Detect which cell encompasses the target text, then output its [x, y] center coordinate. 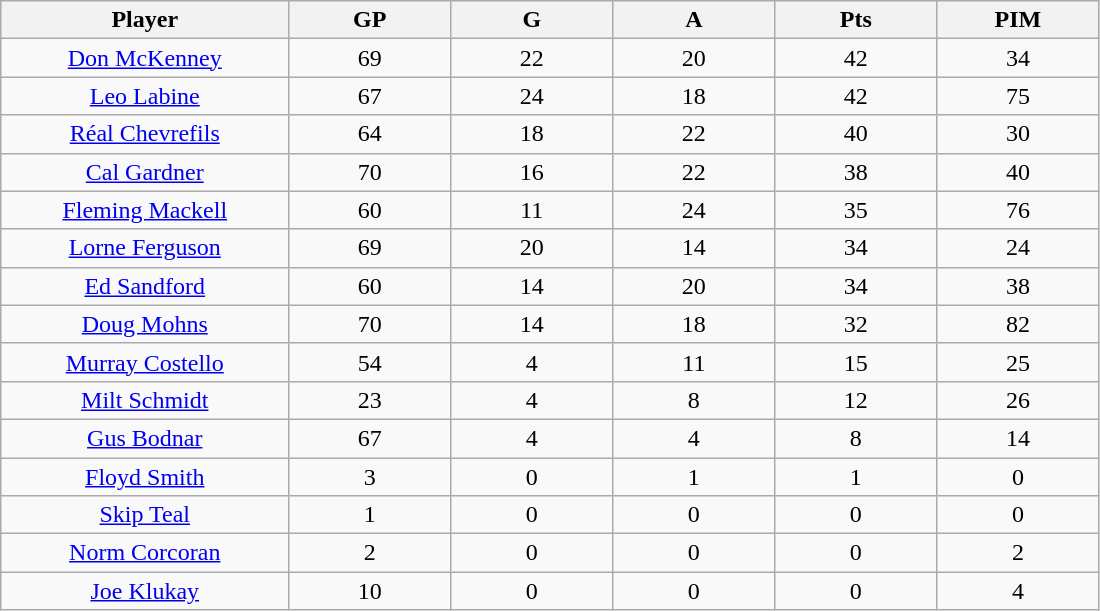
Milt Schmidt [145, 400]
10 [370, 591]
76 [1018, 210]
35 [856, 210]
Murray Costello [145, 362]
Gus Bodnar [145, 438]
Joe Klukay [145, 591]
G [532, 20]
3 [370, 477]
Floyd Smith [145, 477]
54 [370, 362]
26 [1018, 400]
64 [370, 134]
75 [1018, 96]
PIM [1018, 20]
GP [370, 20]
16 [532, 172]
Don McKenney [145, 58]
Skip Teal [145, 515]
Ed Sandford [145, 286]
23 [370, 400]
Player [145, 20]
Doug Mohns [145, 324]
30 [1018, 134]
Leo Labine [145, 96]
25 [1018, 362]
15 [856, 362]
Lorne Ferguson [145, 248]
82 [1018, 324]
A [694, 20]
Pts [856, 20]
Réal Chevrefils [145, 134]
32 [856, 324]
Norm Corcoran [145, 553]
Fleming Mackell [145, 210]
Cal Gardner [145, 172]
12 [856, 400]
